For the text-containing cell, return its midpoint in [X, Y] coordinate format. 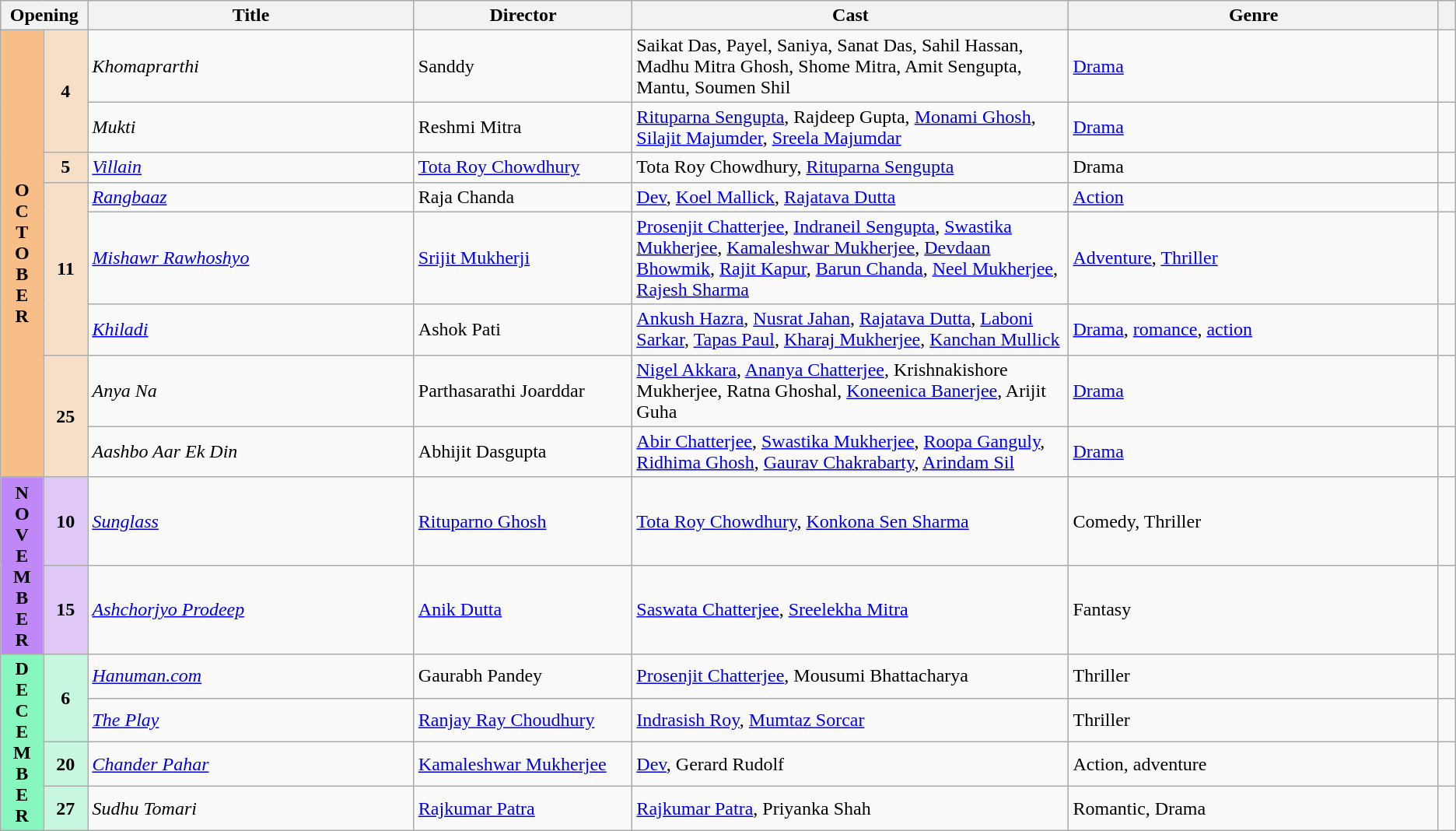
20 [65, 764]
Rituparno Ghosh [523, 521]
4 [65, 92]
Comedy, Thriller [1254, 521]
Abir Chatterjee, Swastika Mukherjee, Roopa Ganguly, Ridhima Ghosh, Gaurav Chakrabarty, Arindam Sil [851, 451]
Rajkumar Patra [523, 809]
Indrasish Roy, Mumtaz Sorcar [851, 721]
27 [65, 809]
Director [523, 16]
10 [65, 521]
Opening [44, 16]
Sanddy [523, 66]
Aashbo Aar Ek Din [250, 451]
Tota Roy Chowdhury, Konkona Sen Sharma [851, 521]
Title [250, 16]
Kamaleshwar Mukherjee [523, 764]
Action [1254, 197]
Sudhu Tomari [250, 809]
Tota Roy Chowdhury, Rituparna Sengupta [851, 167]
Mishawr Rawhoshyo [250, 258]
Srijit Mukherji [523, 258]
Hanuman.com [250, 675]
Romantic, Drama [1254, 809]
DECEMBER [22, 742]
Saikat Das, Payel, Saniya, Sanat Das, Sahil Hassan, Madhu Mitra Ghosh, Shome Mitra, Amit Sengupta, Mantu, Soumen Shil [851, 66]
25 [65, 415]
NOVEMBER [22, 565]
Rangbaaz [250, 197]
Villain [250, 167]
Anya Na [250, 391]
11 [65, 268]
Tota Roy Chowdhury [523, 167]
Saswata Chatterjee, Sreelekha Mitra [851, 610]
Sunglass [250, 521]
Reshmi Mitra [523, 128]
Khiladi [250, 330]
The Play [250, 721]
Parthasarathi Joarddar [523, 391]
Gaurabh Pandey [523, 675]
Genre [1254, 16]
Khomaprarthi [250, 66]
15 [65, 610]
Ashok Pati [523, 330]
Prosenjit Chatterjee, Mousumi Bhattacharya [851, 675]
Ranjay Ray Choudhury [523, 721]
OCTOBER [22, 254]
Raja Chanda [523, 197]
Ashchorjyo Prodeep [250, 610]
Nigel Akkara, Ananya Chatterjee, Krishnakishore Mukherjee, Ratna Ghoshal, Koneenica Banerjee, Arijit Guha [851, 391]
Adventure, Thriller [1254, 258]
Cast [851, 16]
Drama, romance, action [1254, 330]
5 [65, 167]
Ankush Hazra, Nusrat Jahan, Rajatava Dutta, Laboni Sarkar, Tapas Paul, Kharaj Mukherjee, Kanchan Mullick [851, 330]
Chander Pahar [250, 764]
Rituparna Sengupta, Rajdeep Gupta, Monami Ghosh, Silajit Majumder, Sreela Majumdar [851, 128]
Anik Dutta [523, 610]
Abhijit Dasgupta [523, 451]
6 [65, 698]
Dev, Gerard Rudolf [851, 764]
Mukti [250, 128]
Action, adventure [1254, 764]
Fantasy [1254, 610]
Dev, Koel Mallick, Rajatava Dutta [851, 197]
Rajkumar Patra, Priyanka Shah [851, 809]
